Return the (X, Y) coordinate for the center point of the cell that contains the specified text.  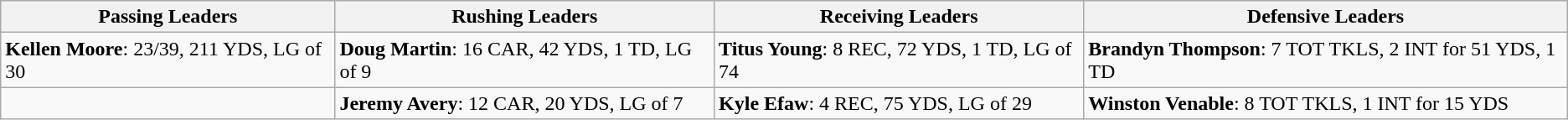
Kyle Efaw: 4 REC, 75 YDS, LG of 29 (900, 103)
Titus Young: 8 REC, 72 YDS, 1 TD, LG of 74 (900, 60)
Jeremy Avery: 12 CAR, 20 YDS, LG of 7 (524, 103)
Doug Martin: 16 CAR, 42 YDS, 1 TD, LG of 9 (524, 60)
Passing Leaders (168, 17)
Kellen Moore: 23/39, 211 YDS, LG of 30 (168, 60)
Receiving Leaders (900, 17)
Winston Venable: 8 TOT TKLS, 1 INT for 15 YDS (1326, 103)
Rushing Leaders (524, 17)
Defensive Leaders (1326, 17)
Brandyn Thompson: 7 TOT TKLS, 2 INT for 51 YDS, 1 TD (1326, 60)
